Search for the cell housing the specified text and yield its (X, Y) center coordinate. 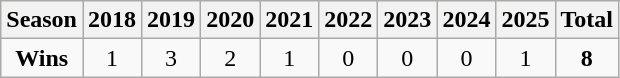
2019 (172, 20)
2021 (290, 20)
2018 (112, 20)
Total (587, 20)
3 (172, 58)
2023 (408, 20)
Wins (42, 58)
2025 (526, 20)
2020 (230, 20)
Season (42, 20)
2 (230, 58)
2022 (348, 20)
8 (587, 58)
2024 (466, 20)
